Search for the cell housing the specified text and yield its [X, Y] center coordinate. 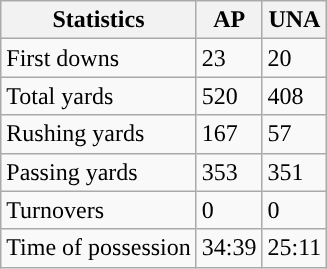
Passing yards [99, 172]
23 [229, 58]
167 [229, 134]
34:39 [229, 248]
Total yards [99, 96]
First downs [99, 58]
25:11 [294, 248]
UNA [294, 20]
20 [294, 58]
Time of possession [99, 248]
Rushing yards [99, 134]
408 [294, 96]
353 [229, 172]
57 [294, 134]
520 [229, 96]
Statistics [99, 20]
AP [229, 20]
Turnovers [99, 210]
351 [294, 172]
